Extract the [X, Y] coordinate from the center of the cell holding the provided text.  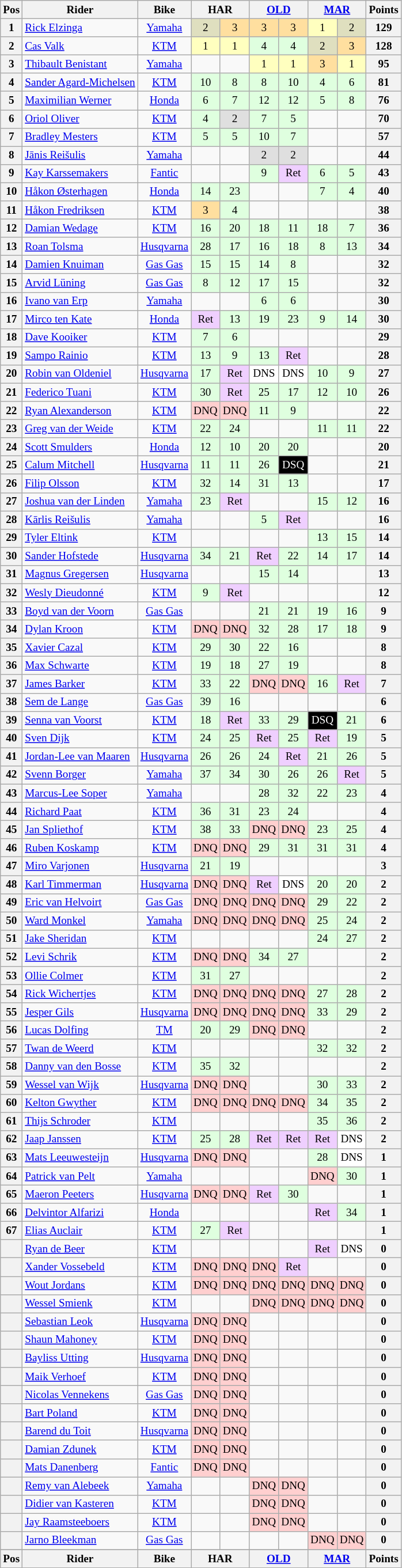
63 [12, 1158]
54 [12, 994]
Ruben Koskamp [81, 848]
Jaap Janssen [81, 1139]
Marcus-Lee Soper [81, 793]
Ward Monkel [81, 921]
Ivano van Erp [81, 301]
Bradley Mesters [81, 137]
Mats Danenberg [81, 1468]
64 [12, 1176]
Kārlis Reišulis [81, 520]
60 [12, 1103]
Damian Wedage [81, 228]
James Barker [81, 684]
Elias Auclair [81, 1230]
Jarno Bleekman [81, 1540]
53 [12, 976]
Jordan-Lee van Maaren [81, 757]
81 [384, 82]
Dave Kooiker [81, 338]
129 [384, 28]
Karl Timmerman [81, 884]
Wessel van Wijk [81, 1085]
Miro Varjonen [81, 866]
58 [12, 1067]
TM [164, 1030]
Federico Tuani [81, 392]
Damian Zdunek [81, 1449]
Joshua van der Linden [81, 502]
Maik Verhoef [81, 1377]
Scott Smulders [81, 447]
Nicolas Vennekens [81, 1395]
Mats Leeuwesteijn [81, 1158]
Wout Jordans [81, 1285]
Thijs Schroder [81, 1122]
56 [12, 1030]
Bart Poland [81, 1413]
Lucas Dolfing [81, 1030]
50 [12, 921]
Remy van Alebeek [81, 1486]
61 [12, 1122]
Kay Karssemakers [81, 173]
Sander Agard-Michelsen [81, 82]
Wessel Smienk [81, 1304]
Mirco ten Kate [81, 319]
Damien Knuiman [81, 265]
Xavier Cazal [81, 647]
66 [12, 1213]
70 [384, 119]
Sem de Lange [81, 702]
Jake Sheridan [81, 939]
Jan Spliethof [81, 830]
Patrick van Pelt [81, 1176]
65 [12, 1194]
Håkon Østerhagen [81, 192]
Maeron Peeters [81, 1194]
49 [12, 903]
Robin van Oldeniel [81, 374]
Jānis Reišulis [81, 156]
Jay Raamsteeboers [81, 1522]
Svenn Borger [81, 775]
Sander Hofstede [81, 556]
45 [12, 830]
128 [384, 46]
Max Schwarte [81, 666]
Rick Elzinga [81, 28]
Roan Tolsma [81, 247]
Bayliss Utting [81, 1358]
Håkon Fredriksen [81, 210]
Jesper Gils [81, 1012]
Sampo Rainio [81, 356]
Senna van Voorst [81, 721]
62 [12, 1139]
Ryan Alexanderson [81, 411]
Tyler Eltink [81, 538]
Magnus Gregersen [81, 574]
Delvintor Alfarizi [81, 1213]
Dylan Kroon [81, 629]
Greg van der Weide [81, 429]
Kelton Gwyther [81, 1103]
41 [12, 757]
Didier van Kasteren [81, 1504]
Arvid Lüning [81, 283]
Cas Valk [81, 46]
Richard Paat [81, 812]
Boyd van der Voorn [81, 611]
Xander Vossebeld [81, 1267]
Eric van Helvoirt [81, 903]
Rick Wichertjes [81, 994]
Thibault Benistant [81, 64]
67 [12, 1230]
47 [12, 866]
Filip Olsson [81, 483]
Maximilian Werner [81, 101]
Wesly Dieudonné [81, 593]
Shaun Mahoney [81, 1340]
Barend du Toit [81, 1431]
59 [12, 1085]
Twan de Weerd [81, 1048]
51 [12, 939]
Ryan de Beer [81, 1249]
55 [12, 1012]
95 [384, 64]
46 [12, 848]
Sebastian Leok [81, 1322]
Levi Schrik [81, 957]
Oriol Oliver [81, 119]
52 [12, 957]
Ollie Colmer [81, 976]
Danny van den Bosse [81, 1067]
Calum Mitchell [81, 465]
48 [12, 884]
Sven Dijk [81, 738]
42 [12, 775]
76 [384, 101]
